Identify which cell holds the provided text, then report its (x, y) central coordinate. 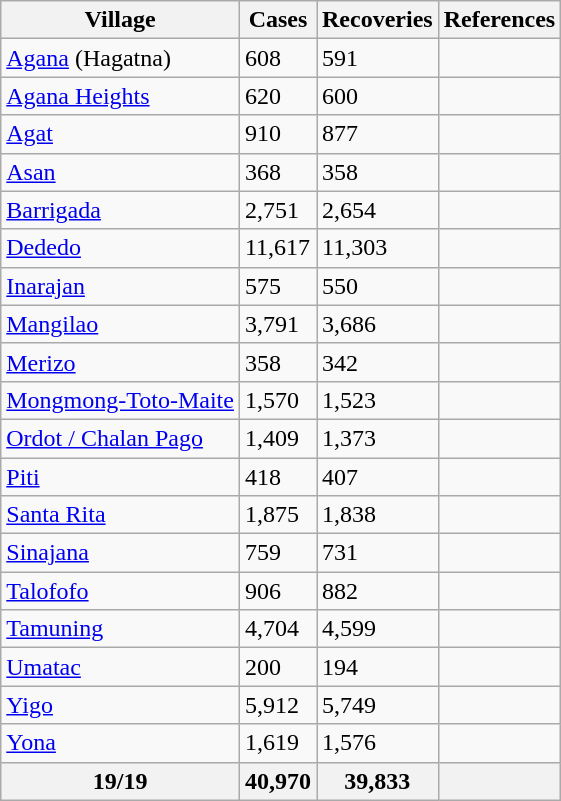
2,751 (278, 210)
342 (377, 362)
Yigo (120, 705)
Recoveries (377, 20)
Piti (120, 477)
3,791 (278, 324)
1,570 (278, 400)
407 (377, 477)
1,576 (377, 743)
Santa Rita (120, 515)
3,686 (377, 324)
Tamuning (120, 629)
1,373 (377, 438)
19/19 (120, 781)
1,523 (377, 400)
Sinajana (120, 553)
11,617 (278, 248)
4,599 (377, 629)
Ordot / Chalan Pago (120, 438)
Talofofo (120, 591)
Mangilao (120, 324)
608 (278, 58)
Yona (120, 743)
882 (377, 591)
Village (120, 20)
39,833 (377, 781)
731 (377, 553)
Umatac (120, 667)
References (500, 20)
550 (377, 286)
1,838 (377, 515)
620 (278, 96)
877 (377, 134)
2,654 (377, 210)
Barrigada (120, 210)
11,303 (377, 248)
Agana (Hagatna) (120, 58)
1,409 (278, 438)
575 (278, 286)
Dededo (120, 248)
Merizo (120, 362)
Asan (120, 172)
1,875 (278, 515)
1,619 (278, 743)
5,749 (377, 705)
5,912 (278, 705)
194 (377, 667)
Mongmong-Toto-Maite (120, 400)
Cases (278, 20)
600 (377, 96)
Agat (120, 134)
910 (278, 134)
591 (377, 58)
200 (278, 667)
418 (278, 477)
906 (278, 591)
Inarajan (120, 286)
40,970 (278, 781)
368 (278, 172)
Agana Heights (120, 96)
4,704 (278, 629)
759 (278, 553)
